Detect which cell encompasses the target text, then output its [X, Y] center coordinate. 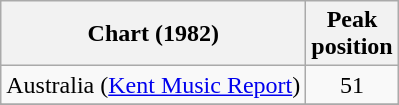
51 [352, 85]
Chart (1982) [154, 34]
Peakposition [352, 34]
Australia (Kent Music Report) [154, 85]
